Find where the given text appears and provide that cell's center as (x, y) coordinate. 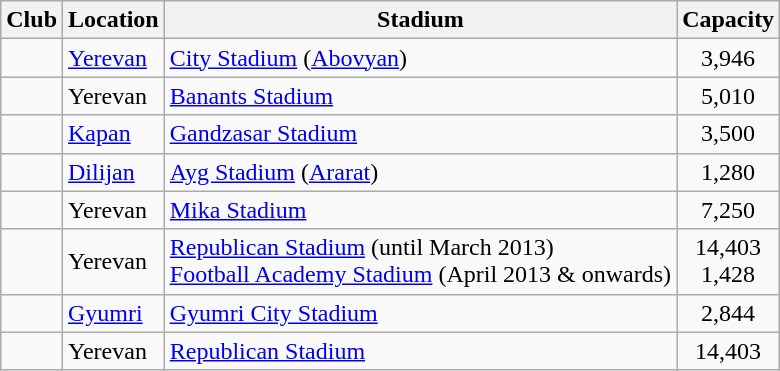
Location (114, 20)
2,844 (728, 313)
Club (32, 20)
Gandzasar Stadium (420, 134)
Banants Stadium (420, 96)
City Stadium (Abovyan) (420, 58)
Republican Stadium (420, 351)
Gyumri City Stadium (420, 313)
Gyumri (114, 313)
3,946 (728, 58)
Mika Stadium (420, 210)
Stadium (420, 20)
3,500 (728, 134)
Kapan (114, 134)
Capacity (728, 20)
14,403 1,428 (728, 262)
7,250 (728, 210)
Republican Stadium (until March 2013) Football Academy Stadium (April 2013 & onwards) (420, 262)
Ayg Stadium (Ararat) (420, 172)
Dilijan (114, 172)
1,280 (728, 172)
14,403 (728, 351)
5,010 (728, 96)
